Scan for the cell matching the given text and deliver its (x, y) coordinate at center. 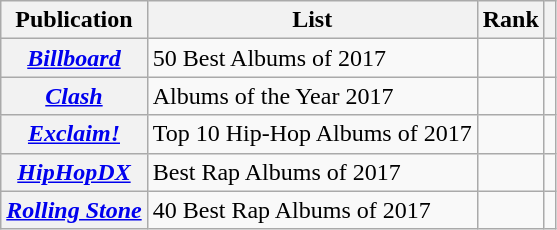
Top 10 Hip-Hop Albums of 2017 (312, 134)
List (312, 20)
50 Best Albums of 2017 (312, 58)
HipHopDX (74, 172)
Rank (510, 20)
Exclaim! (74, 134)
Clash (74, 96)
Billboard (74, 58)
Rolling Stone (74, 210)
Publication (74, 20)
40 Best Rap Albums of 2017 (312, 210)
Best Rap Albums of 2017 (312, 172)
Albums of the Year 2017 (312, 96)
